Pinpoint the cell where the given text exists, returning its [X, Y] midpoint coordinate. 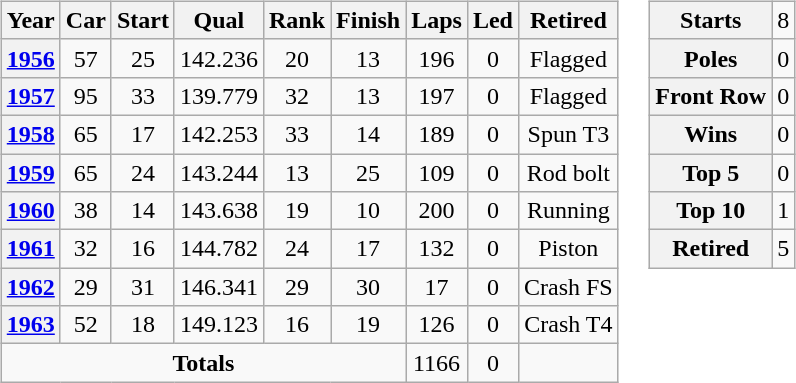
109 [437, 173]
Totals [203, 363]
8 [784, 20]
197 [437, 96]
Spun T3 [568, 134]
30 [368, 287]
Starts [711, 20]
18 [142, 325]
Piston [568, 249]
Top 5 [711, 173]
Finish [368, 20]
200 [437, 211]
Start [142, 20]
144.782 [218, 249]
Qual [218, 20]
126 [437, 325]
1166 [437, 363]
1959 [30, 173]
Rod bolt [568, 173]
1961 [30, 249]
189 [437, 134]
1960 [30, 211]
142.236 [218, 58]
1956 [30, 58]
1962 [30, 287]
Year [30, 20]
Led [492, 20]
196 [437, 58]
Crash T4 [568, 325]
Top 10 [711, 211]
Running [568, 211]
1963 [30, 325]
10 [368, 211]
1957 [30, 96]
1 [784, 211]
1958 [30, 134]
95 [86, 96]
139.779 [218, 96]
Crash FS [568, 287]
142.253 [218, 134]
31 [142, 287]
149.123 [218, 325]
52 [86, 325]
Front Row [711, 96]
143.244 [218, 173]
Car [86, 20]
146.341 [218, 287]
Wins [711, 134]
20 [296, 58]
57 [86, 58]
38 [86, 211]
Laps [437, 20]
Poles [711, 58]
143.638 [218, 211]
Rank [296, 20]
5 [784, 249]
132 [437, 249]
